Pinpoint the cell where the given text exists, returning its [x, y] midpoint coordinate. 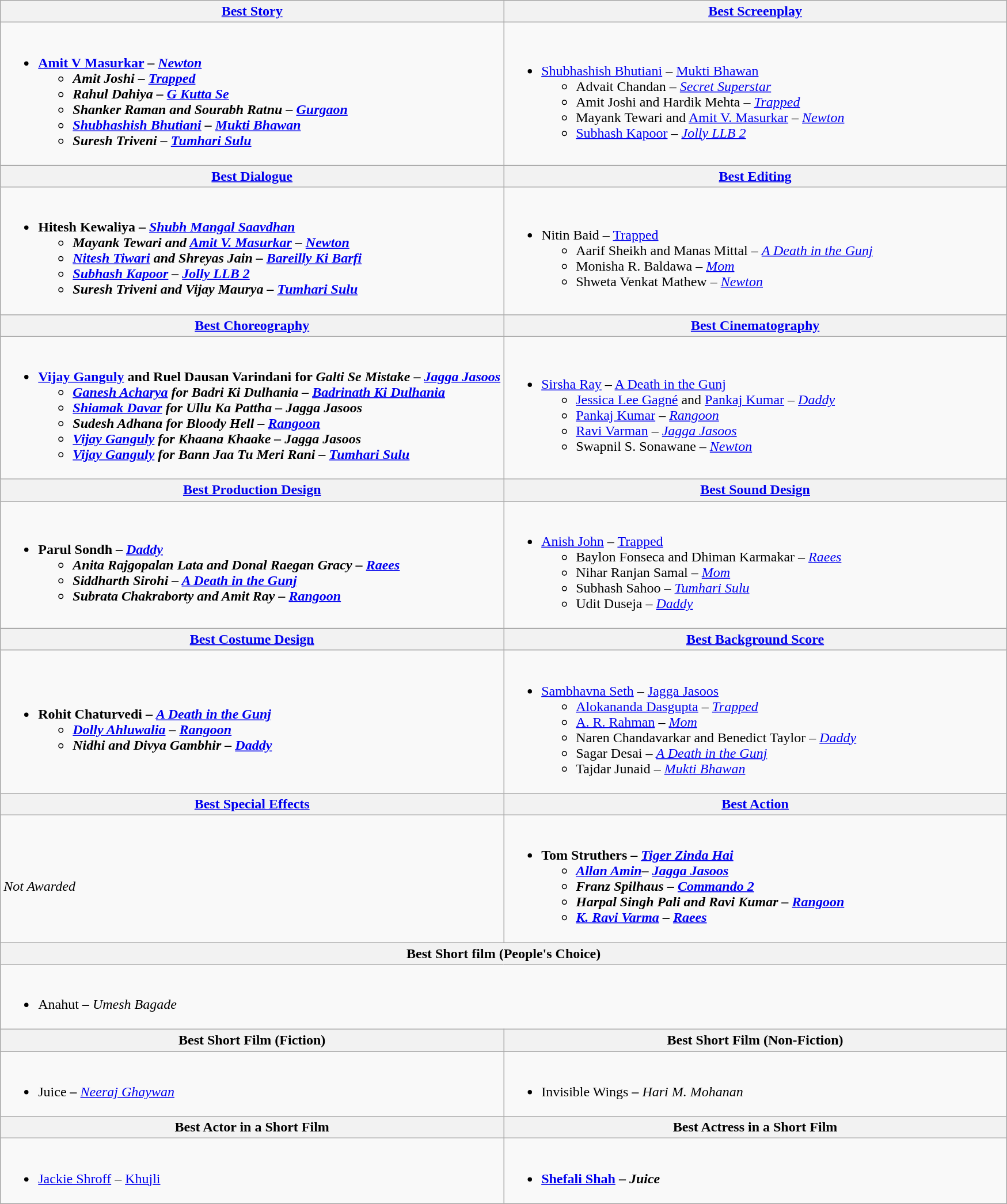
Best Screenplay [755, 12]
Best Actor in a Short Film [252, 1127]
Anish John – TrappedBaylon Fonseca and Dhiman Karmakar – RaeesNihar Ranjan Samal – MomSubhash Sahoo – Tumhari SuluUdit Duseja – Daddy [755, 564]
Best Action [755, 804]
Best Choreography [252, 325]
Invisible Wings – Hari M. Mohanan [755, 1084]
Anahut – Umesh Bagade [504, 997]
Rohit Chaturvedi – A Death in the GunjDolly Ahluwalia – RangoonNidhi and Divya Gambhir – Daddy [252, 721]
Not Awarded [252, 879]
Best Short film (People's Choice) [504, 953]
Best Short Film (Fiction) [252, 1040]
Best Production Design [252, 490]
Jackie Shroff – Khujli [252, 1171]
Best Special Effects [252, 804]
Tom Struthers – Tiger Zinda HaiAllan Amin– Jagga JasoosFranz Spilhaus – Commando 2Harpal Singh Pali and Ravi Kumar – RangoonK. Ravi Varma – Raees [755, 879]
Best Background Score [755, 639]
Best Sound Design [755, 490]
Best Cinematography [755, 325]
Best Actress in a Short Film [755, 1127]
Shefali Shah – Juice [755, 1171]
Juice – Neeraj Ghaywan [252, 1084]
Best Short Film (Non-Fiction) [755, 1040]
Best Dialogue [252, 176]
Best Costume Design [252, 639]
Nitin Baid – TrappedAarif Sheikh and Manas Mittal – A Death in the GunjMonisha R. Baldawa – MomShweta Venkat Mathew – Newton [755, 251]
Best Editing [755, 176]
Best Story [252, 12]
